From the cell containing the given text, extract its center point as (x, y) coordinate. 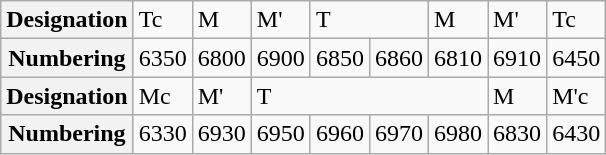
6950 (280, 134)
Mc (162, 96)
6850 (340, 58)
6430 (576, 134)
6830 (518, 134)
6860 (398, 58)
6970 (398, 134)
6350 (162, 58)
6330 (162, 134)
6810 (458, 58)
6930 (222, 134)
M'c (576, 96)
6960 (340, 134)
6980 (458, 134)
6450 (576, 58)
6800 (222, 58)
6910 (518, 58)
6900 (280, 58)
